Search for the cell housing the specified text and yield its [X, Y] center coordinate. 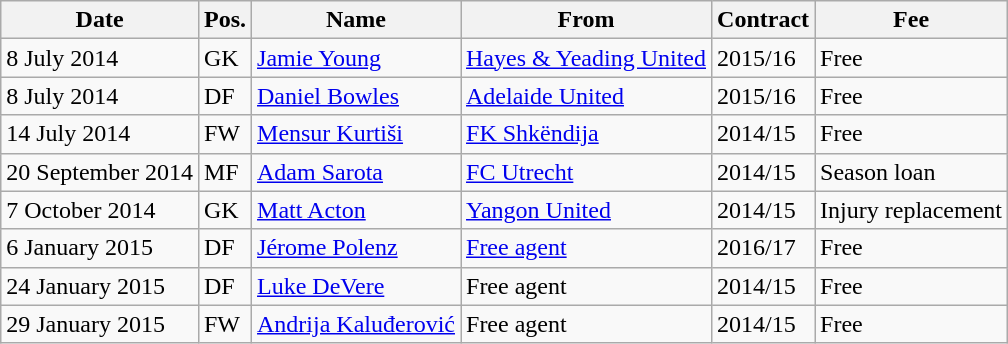
Luke DeVere [356, 286]
14 July 2014 [100, 134]
20 September 2014 [100, 172]
Pos. [224, 20]
Yangon United [586, 210]
2016/17 [764, 248]
29 January 2015 [100, 324]
From [586, 20]
Injury replacement [912, 210]
MF [224, 172]
Matt Acton [356, 210]
Adelaide United [586, 96]
Adam Sarota [356, 172]
Date [100, 20]
FC Utrecht [586, 172]
Season loan [912, 172]
24 January 2015 [100, 286]
Mensur Kurtiši [356, 134]
7 October 2014 [100, 210]
Fee [912, 20]
Name [356, 20]
Contract [764, 20]
Daniel Bowles [356, 96]
FK Shkëndija [586, 134]
Jérome Polenz [356, 248]
6 January 2015 [100, 248]
Andrija Kaluđerović [356, 324]
Jamie Young [356, 58]
Hayes & Yeading United [586, 58]
